Return (x, y) of the center of cell containing provided text 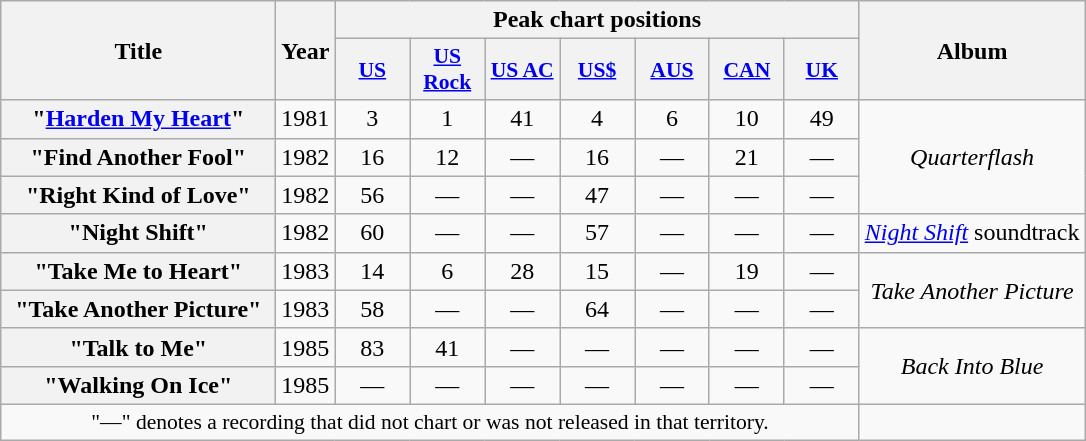
"Right Kind of Love" (138, 195)
Album (972, 50)
1 (448, 119)
47 (598, 195)
83 (372, 347)
"Talk to Me" (138, 347)
"Harden My Heart" (138, 119)
Take Another Picture (972, 290)
"Find Another Fool" (138, 157)
28 (522, 271)
12 (448, 157)
Peak chart positions (597, 20)
1981 (306, 119)
Title (138, 50)
US$ (598, 70)
Night Shift soundtrack (972, 233)
Quarterflash (972, 157)
"—" denotes a recording that did not chart or was not released in that territory. (430, 422)
AUS (672, 70)
14 (372, 271)
US AC (522, 70)
Back Into Blue (972, 366)
UK (822, 70)
US (372, 70)
10 (746, 119)
49 (822, 119)
57 (598, 233)
19 (746, 271)
"Walking On Ice" (138, 385)
15 (598, 271)
4 (598, 119)
Year (306, 50)
60 (372, 233)
"Night Shift" (138, 233)
56 (372, 195)
CAN (746, 70)
3 (372, 119)
US Rock (448, 70)
"Take Another Picture" (138, 309)
58 (372, 309)
"Take Me to Heart" (138, 271)
64 (598, 309)
21 (746, 157)
